Identify which cell holds the provided text, then report its [X, Y] central coordinate. 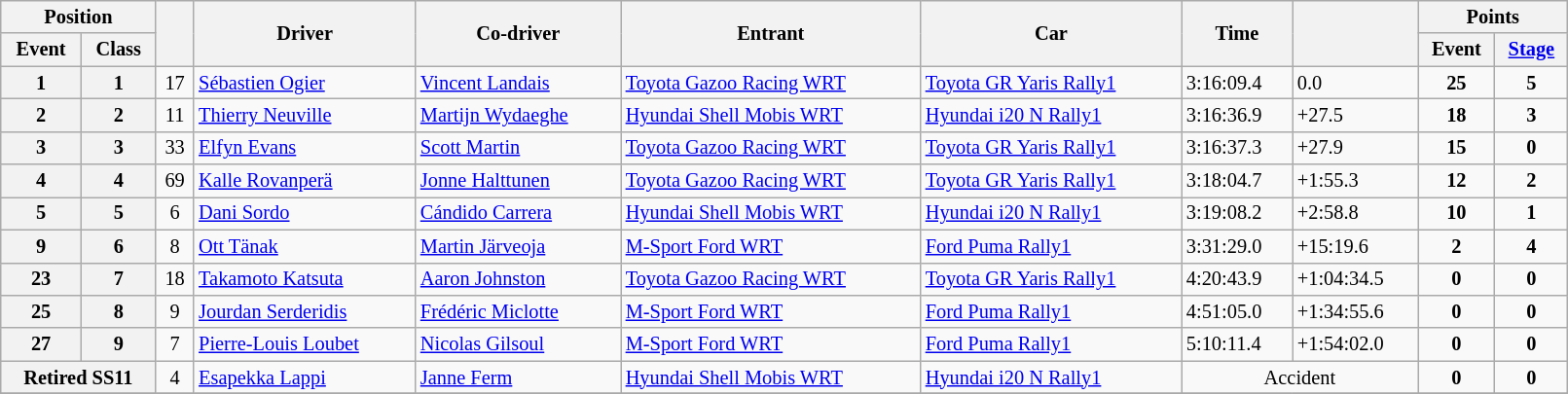
+2:58.8 [1355, 213]
Kalle Rovanperä [305, 181]
23 [41, 279]
Jourdan Serderidis [305, 311]
+15:19.6 [1355, 246]
Car [1051, 33]
33 [175, 148]
Class [119, 50]
0.0 [1355, 83]
Takamoto Katsuta [305, 279]
Position [78, 17]
Ott Tänak [305, 246]
Elfyn Evans [305, 148]
Thierry Neuville [305, 115]
Pierre-Louis Loubet [305, 344]
Co-driver [518, 33]
3:16:36.9 [1237, 115]
4:51:05.0 [1237, 311]
Janne Ferm [518, 377]
Scott Martin [518, 148]
10 [1456, 213]
Frédéric Miclotte [518, 311]
Nicolas Gilsoul [518, 344]
3:31:29.0 [1237, 246]
Esapekka Lappi [305, 377]
Dani Sordo [305, 213]
Stage [1532, 50]
17 [175, 83]
Sébastien Ogier [305, 83]
Martijn Wydaeghe [518, 115]
Entrant [771, 33]
3:18:04.7 [1237, 181]
Martin Järveoja [518, 246]
Aaron Johnston [518, 279]
Accident [1300, 377]
3:16:37.3 [1237, 148]
+1:54:02.0 [1355, 344]
3:16:09.4 [1237, 83]
Vincent Landais [518, 83]
3:19:08.2 [1237, 213]
Retired SS11 [78, 377]
+1:34:55.6 [1355, 311]
69 [175, 181]
15 [1456, 148]
11 [175, 115]
+27.5 [1355, 115]
Time [1237, 33]
27 [41, 344]
Jonne Halttunen [518, 181]
Cándido Carrera [518, 213]
12 [1456, 181]
5:10:11.4 [1237, 344]
+1:55.3 [1355, 181]
4:20:43.9 [1237, 279]
+1:04:34.5 [1355, 279]
+27.9 [1355, 148]
Points [1493, 17]
Driver [305, 33]
